Search for the cell housing the specified text and yield its [X, Y] center coordinate. 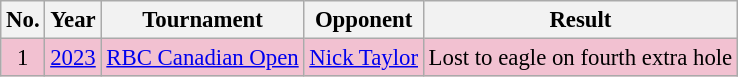
No. [23, 20]
Nick Taylor [364, 58]
Lost to eagle on fourth extra hole [580, 58]
Result [580, 20]
Opponent [364, 20]
RBC Canadian Open [202, 58]
2023 [73, 58]
Year [73, 20]
1 [23, 58]
Tournament [202, 20]
